Output the [x, y] coordinate of the center of the cell containing the given text.  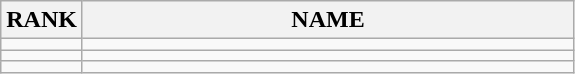
RANK [42, 20]
NAME [328, 20]
